Return (X, Y) of the center of cell containing provided text 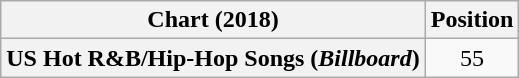
US Hot R&B/Hip-Hop Songs (Billboard) (213, 58)
Chart (2018) (213, 20)
55 (472, 58)
Position (472, 20)
